Capture the cell that displays the provided text and extract its (X, Y) central coordinate. 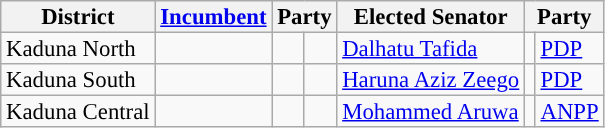
Kaduna Central (78, 112)
Dalhatu Tafida (431, 49)
Elected Senator (431, 17)
Haruna Aziz Zeego (431, 80)
Mohammed Aruwa (431, 112)
Kaduna North (78, 49)
ANPP (570, 112)
Kaduna South (78, 80)
Incumbent (214, 17)
District (78, 17)
